Extract the (X, Y) coordinate from the center of the cell holding the provided text.  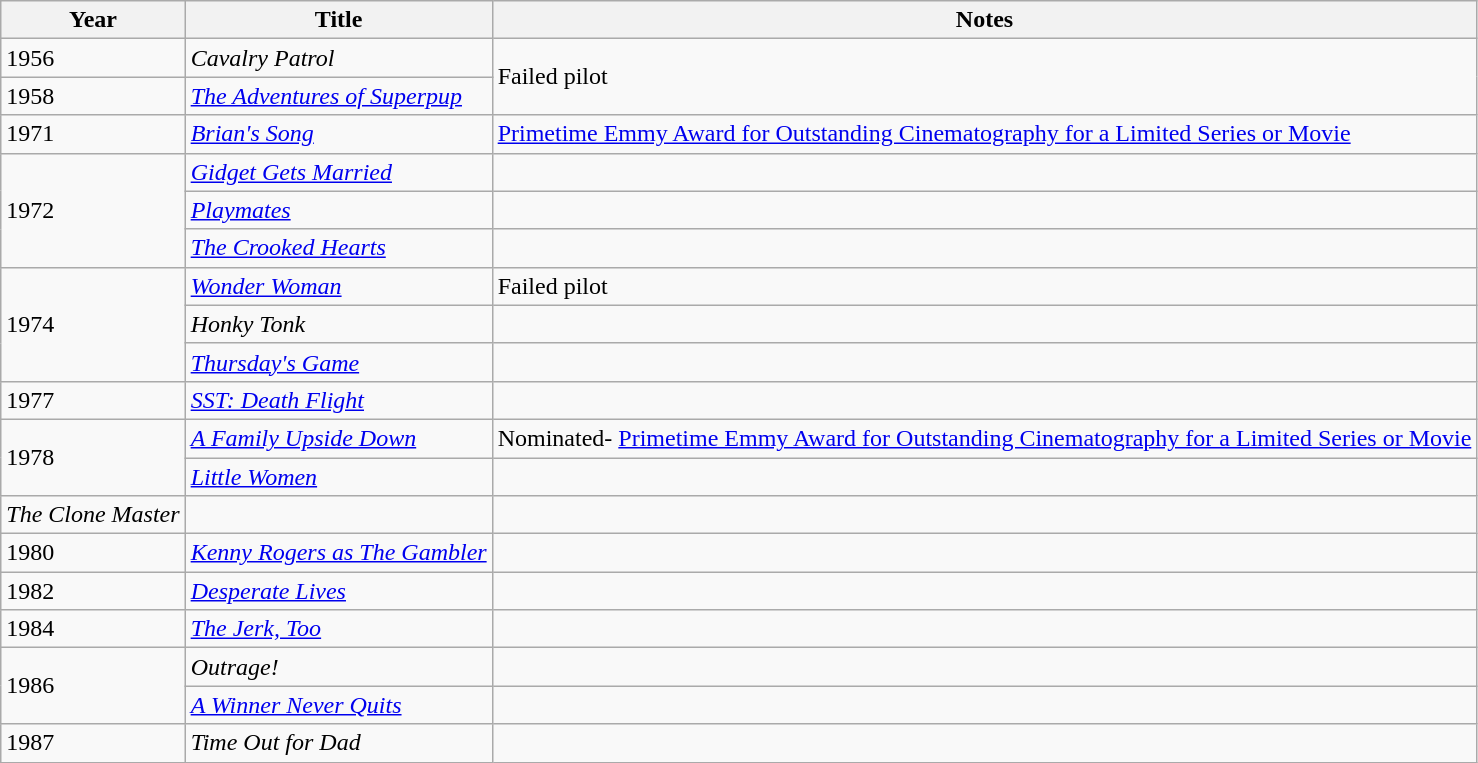
1958 (93, 96)
SST: Death Flight (338, 400)
A Family Upside Down (338, 438)
The Clone Master (93, 515)
Wonder Woman (338, 286)
Notes (984, 20)
1987 (93, 743)
Thursday's Game (338, 362)
Playmates (338, 210)
Little Women (338, 477)
Primetime Emmy Award for Outstanding Cinematography for a Limited Series or Movie (984, 134)
The Jerk, Too (338, 629)
Outrage! (338, 667)
Time Out for Dad (338, 743)
1982 (93, 591)
1956 (93, 58)
1972 (93, 210)
Kenny Rogers as The Gambler (338, 553)
Desperate Lives (338, 591)
1971 (93, 134)
1984 (93, 629)
The Adventures of Superpup (338, 96)
A Winner Never Quits (338, 705)
The Crooked Hearts (338, 248)
Year (93, 20)
Brian's Song (338, 134)
1980 (93, 553)
Honky Tonk (338, 324)
Cavalry Patrol (338, 58)
1974 (93, 324)
1977 (93, 400)
Title (338, 20)
Gidget Gets Married (338, 172)
1986 (93, 686)
1978 (93, 457)
Nominated- Primetime Emmy Award for Outstanding Cinematography for a Limited Series or Movie (984, 438)
